From the cell containing the given text, extract its center point as [x, y] coordinate. 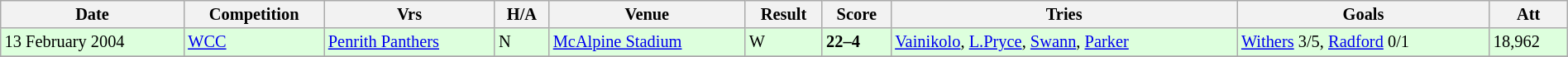
13 February 2004 [93, 42]
Result [784, 14]
Tries [1064, 14]
McAlpine Stadium [647, 42]
Vrs [409, 14]
W [784, 42]
Competition [254, 14]
H/A [522, 14]
Date [93, 14]
Goals [1363, 14]
Venue [647, 14]
22–4 [857, 42]
Vainikolo, L.Pryce, Swann, Parker [1064, 42]
Withers 3/5, Radford 0/1 [1363, 42]
Score [857, 14]
Att [1528, 14]
18,962 [1528, 42]
N [522, 42]
Penrith Panthers [409, 42]
WCC [254, 42]
